Identify which cell holds the provided text, then report its (X, Y) central coordinate. 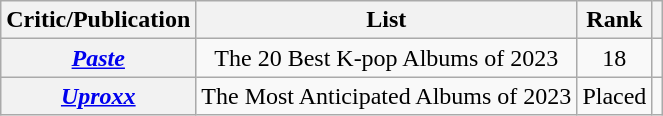
Rank (614, 20)
18 (614, 58)
List (386, 20)
Uproxx (98, 96)
The Most Anticipated Albums of 2023 (386, 96)
The 20 Best K-pop Albums of 2023 (386, 58)
Placed (614, 96)
Critic/Publication (98, 20)
Paste (98, 58)
